From the cell containing the given text, extract its center point as [X, Y] coordinate. 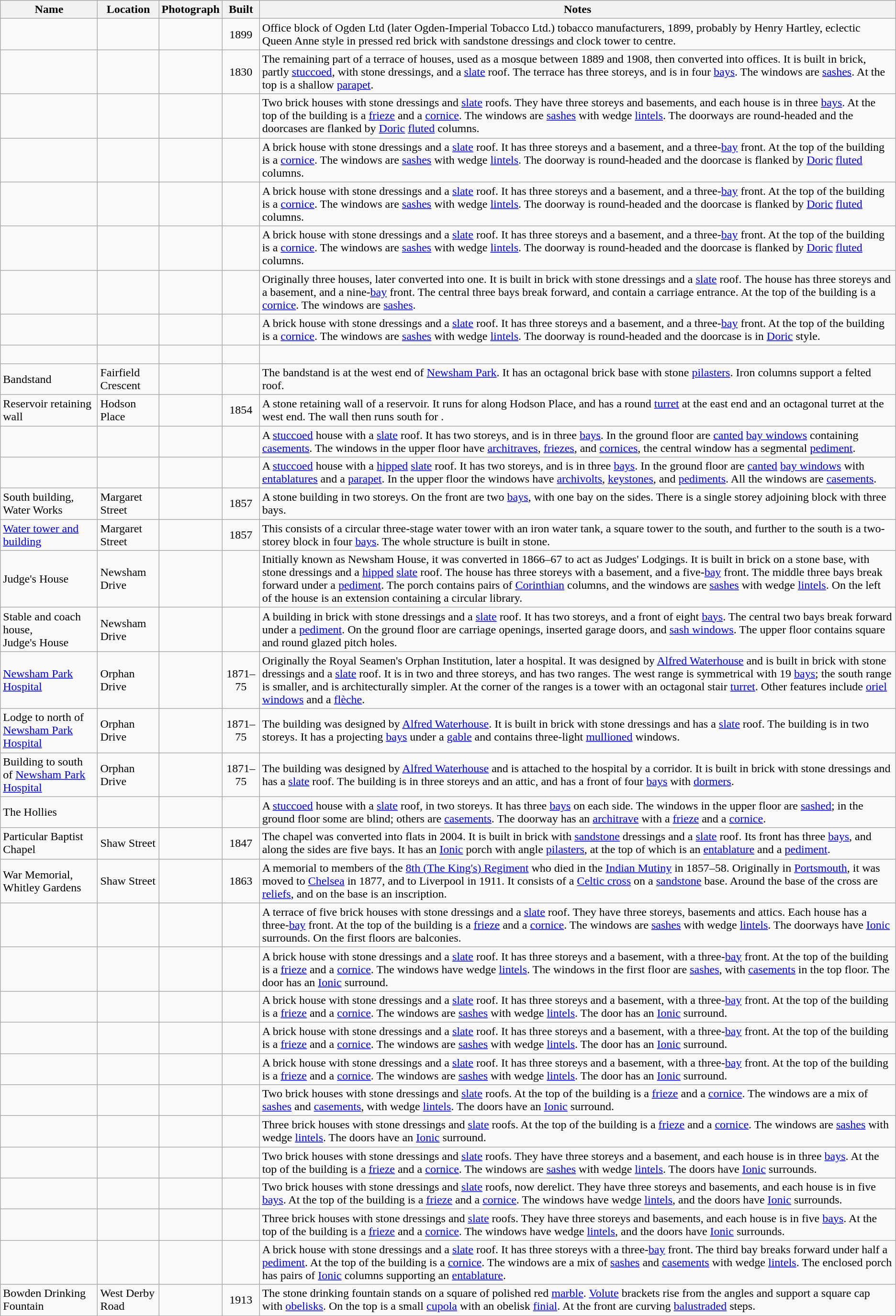
Fairfield Crescent [128, 379]
Bowden Drinking Fountain [49, 1300]
1899 [241, 34]
Particular Baptist Chapel [49, 844]
1863 [241, 881]
Bandstand [49, 379]
Notes [577, 10]
Name [49, 10]
1913 [241, 1300]
Judge's House [49, 579]
Reservoir retaining wall [49, 410]
The Hollies [49, 812]
South building,Water Works [49, 504]
Stable and coach house,Judge's House [49, 630]
A stone building in two storeys. On the front are two bays, with one bay on the sides. There is a single storey adjoining block with three bays. [577, 504]
Photograph [190, 10]
Newsham Park Hospital [49, 680]
Hodson Place [128, 410]
War Memorial, Whitley Gardens [49, 881]
Building to south of Newsham Park Hospital [49, 775]
The bandstand is at the west end of Newsham Park. It has an octagonal brick base with stone pilasters. Iron columns support a felted roof. [577, 379]
Location [128, 10]
Built [241, 10]
Water tower and building [49, 535]
Lodge to north of Newsham Park Hospital [49, 731]
1830 [241, 72]
West Derby Road [128, 1300]
1854 [241, 410]
1847 [241, 844]
